Return [X, Y] of the center of cell containing provided text 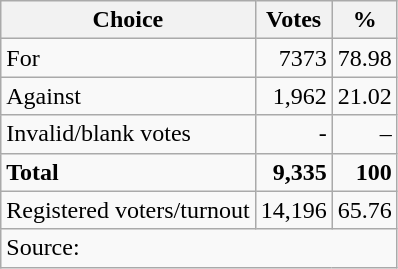
– [364, 134]
78.98 [364, 58]
Source: [199, 248]
21.02 [364, 96]
7373 [294, 58]
Against [128, 96]
14,196 [294, 210]
1,962 [294, 96]
Registered voters/turnout [128, 210]
For [128, 58]
Votes [294, 20]
% [364, 20]
100 [364, 172]
65.76 [364, 210]
9,335 [294, 172]
Choice [128, 20]
Total [128, 172]
- [294, 134]
Invalid/blank votes [128, 134]
